For the text-containing cell, return its midpoint in [x, y] coordinate format. 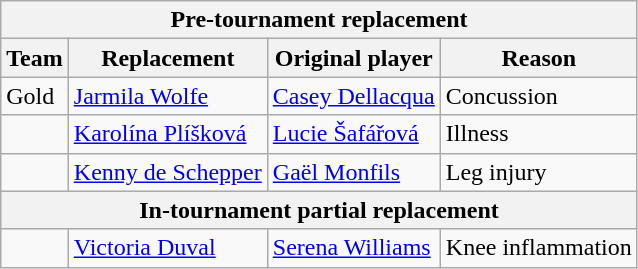
Jarmila Wolfe [168, 96]
In-tournament partial replacement [320, 210]
Kenny de Schepper [168, 172]
Concussion [538, 96]
Gaël Monfils [354, 172]
Serena Williams [354, 248]
Replacement [168, 58]
Reason [538, 58]
Victoria Duval [168, 248]
Casey Dellacqua [354, 96]
Karolína Plíšková [168, 134]
Leg injury [538, 172]
Pre-tournament replacement [320, 20]
Team [35, 58]
Illness [538, 134]
Knee inflammation [538, 248]
Lucie Šafářová [354, 134]
Gold [35, 96]
Original player [354, 58]
